Provide the (X, Y) coordinate of the cell's center where the given text is located.  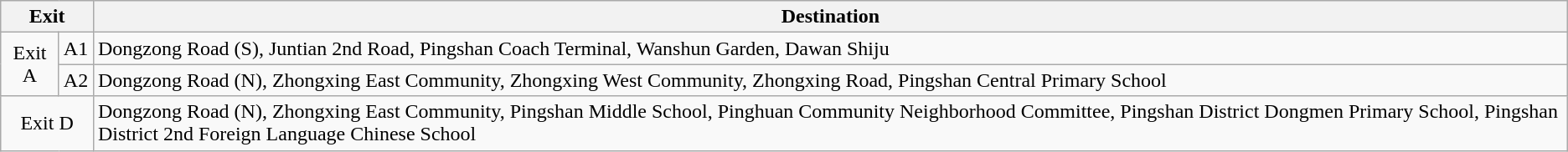
Dongzong Road (S), Juntian 2nd Road, Pingshan Coach Terminal, Wanshun Garden, Dawan Shiju (830, 48)
Exit D (47, 124)
Exit (47, 17)
A2 (75, 80)
Exit A (30, 64)
Dongzong Road (N), Zhongxing East Community, Zhongxing West Community, Zhongxing Road, Pingshan Central Primary School (830, 80)
Destination (830, 17)
A1 (75, 48)
